Find where the given text appears and provide that cell's center as [x, y] coordinate. 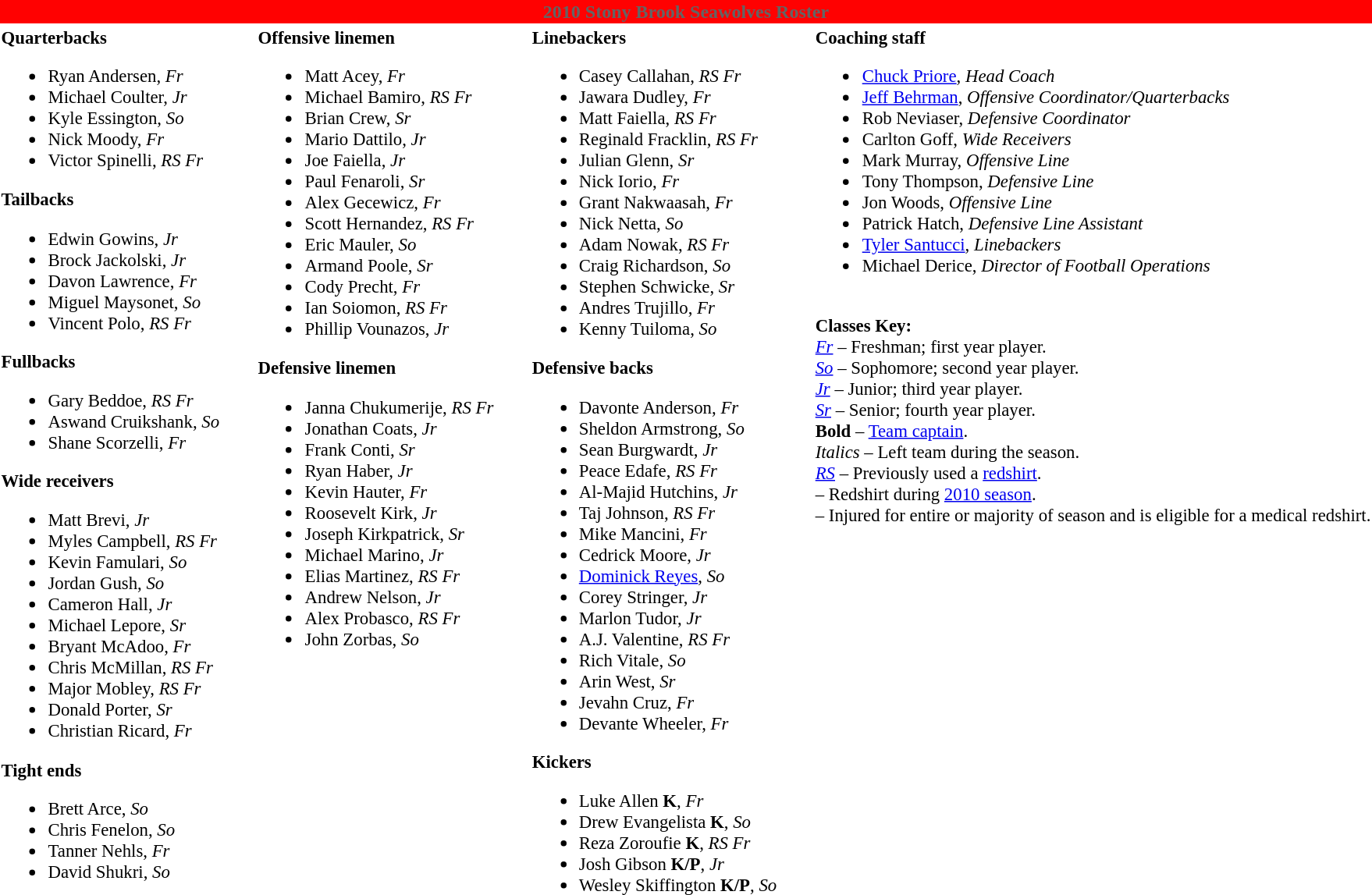
2010 Stony Brook Seawolves Roster [686, 12]
